Detect which cell encompasses the target text, then output its [x, y] center coordinate. 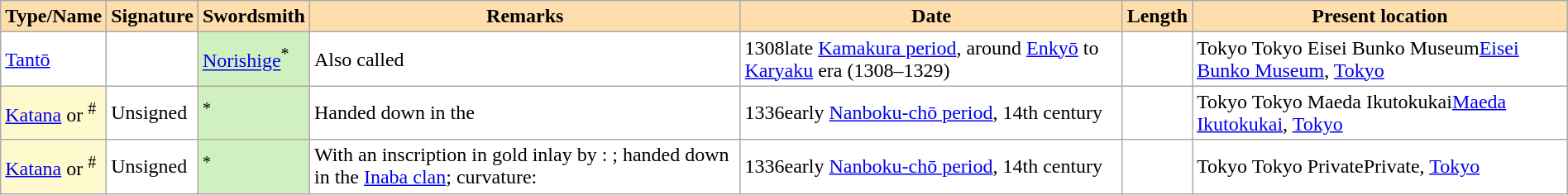
1308late Kamakura period, around Enkyō to Karyaku era (1308–1329) [931, 59]
With an inscription in gold inlay by : ; handed down in the Inaba clan; curvature: [524, 167]
Tokyo Tokyo PrivatePrivate, Tokyo [1380, 167]
Signature [152, 17]
Tokyo Tokyo Maeda IkutokukaiMaeda Ikutokukai, Tokyo [1380, 112]
Date [931, 17]
Tokyo Tokyo Eisei Bunko MuseumEisei Bunko Museum, Tokyo [1380, 59]
Handed down in the [524, 112]
Remarks [524, 17]
Also called [524, 59]
Tantō [54, 59]
Length [1157, 17]
Type/Name [54, 17]
Swordsmith [253, 17]
Present location [1380, 17]
Norishige* [253, 59]
